Return the (X, Y) coordinate for the center point of the cell that contains the specified text.  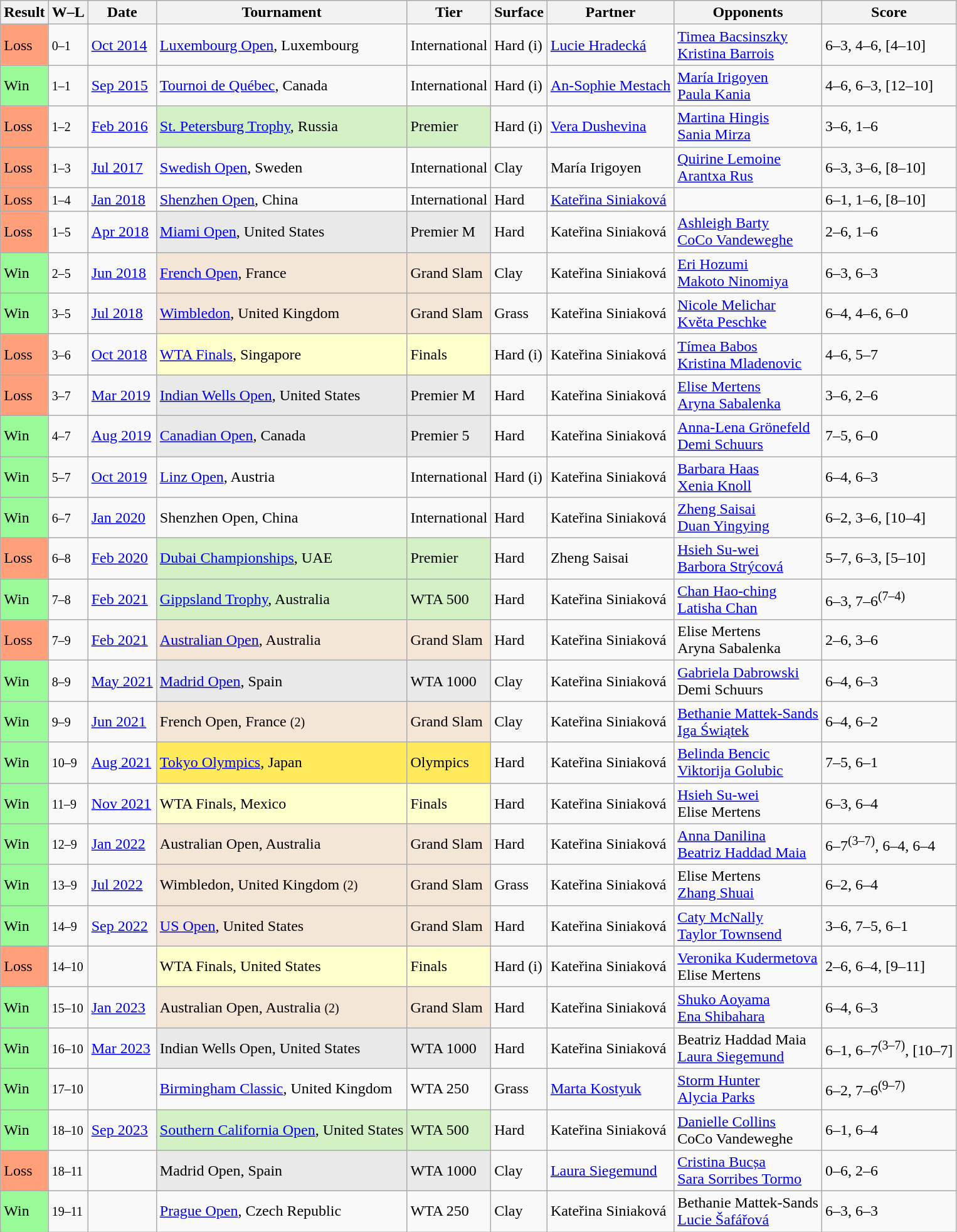
Timea Bacsinszky Kristina Barrois (748, 45)
Wimbledon, United Kingdom (282, 314)
1–5 (68, 232)
10–9 (68, 763)
6–3, 4–6, [4–10] (889, 45)
Tournament (282, 13)
1–3 (68, 167)
US Open, United States (282, 926)
8–9 (68, 681)
6–4, 6–2 (889, 721)
Gippsland Trophy, Australia (282, 600)
Mar 2019 (122, 395)
0–6, 2–6 (889, 1171)
Storm Hunter Alycia Parks (748, 1089)
Barbara Haas Xenia Knoll (748, 477)
Result (24, 13)
Cristina Bucșa Sara Sorribes Tormo (748, 1171)
Feb 2020 (122, 558)
Apr 2018 (122, 232)
Bethanie Mattek-Sands Iga Świątek (748, 721)
3–6, 1–6 (889, 127)
6–7 (68, 518)
18–10 (68, 1129)
French Open, France (2) (282, 721)
Gabriela Dabrowski Demi Schuurs (748, 681)
7–5, 6–0 (889, 435)
Veronika Kudermetova Elise Mertens (748, 966)
Belinda Bencic Viktorija Golubic (748, 763)
Linz Open, Austria (282, 477)
6–2, 7–6(9–7) (889, 1089)
0–1 (68, 45)
13–9 (68, 884)
Dubai Championships, UAE (282, 558)
Feb 2016 (122, 127)
2–6, 3–6 (889, 640)
Wimbledon, United Kingdom (2) (282, 884)
Tier (449, 13)
1–4 (68, 199)
3–6 (68, 354)
Surface (519, 13)
3–7 (68, 395)
14–9 (68, 926)
Jan 2020 (122, 518)
Zheng Saisai Duan Yingying (748, 518)
Miami Open, United States (282, 232)
15–10 (68, 1007)
7–5, 6–1 (889, 763)
4–6, 6–3, [12–10] (889, 85)
María Irigoyen (610, 167)
5–7 (68, 477)
Premier 5 (449, 435)
Aug 2021 (122, 763)
2–6, 6–4, [9–11] (889, 966)
Score (889, 13)
María Irigoyen Paula Kania (748, 85)
French Open, France (282, 272)
6–8 (68, 558)
May 2021 (122, 681)
Oct 2018 (122, 354)
2–5 (68, 272)
Oct 2019 (122, 477)
18–11 (68, 1171)
Swedish Open, Sweden (282, 167)
Jul 2018 (122, 314)
6–1, 6–4 (889, 1129)
7–9 (68, 640)
Vera Dushevina (610, 127)
5–7, 6–3, [5–10] (889, 558)
6–7(3–7), 6–4, 6–4 (889, 844)
Bethanie Mattek-Sands Lucie Šafářová (748, 1212)
Nov 2021 (122, 803)
6–2, 6–4 (889, 884)
Sep 2023 (122, 1129)
WTA Finals, Mexico (282, 803)
Southern California Open, United States (282, 1129)
Beatriz Haddad Maia Laura Siegemund (748, 1048)
Olympics (449, 763)
19–11 (68, 1212)
Sep 2022 (122, 926)
Prague Open, Czech Republic (282, 1212)
Nicole Melichar Květa Peschke (748, 314)
Ashleigh Barty CoCo Vandeweghe (748, 232)
Caty McNally Taylor Townsend (748, 926)
6–3, 3–6, [8–10] (889, 167)
An-Sophie Mestach (610, 85)
Quirine Lemoine Arantxa Rus (748, 167)
Canadian Open, Canada (282, 435)
Anna Danilina Beatriz Haddad Maia (748, 844)
Jan 2022 (122, 844)
WTA Finals, Singapore (282, 354)
16–10 (68, 1048)
7–8 (68, 600)
Jun 2018 (122, 272)
Anna-Lena Grönefeld Demi Schuurs (748, 435)
Chan Hao-ching Latisha Chan (748, 600)
6–3, 6–4 (889, 803)
W–L (68, 13)
4–7 (68, 435)
Aug 2019 (122, 435)
Marta Kostyuk (610, 1089)
Zheng Saisai (610, 558)
Opponents (748, 13)
Hsieh Su-wei Barbora Strýcová (748, 558)
11–9 (68, 803)
1–1 (68, 85)
6–3, 7–6(7–4) (889, 600)
Danielle Collins CoCo Vandeweghe (748, 1129)
Jan 2018 (122, 199)
3–5 (68, 314)
6–1, 6–7(3–7), [10–7] (889, 1048)
Tokyo Olympics, Japan (282, 763)
6–1, 1–6, [8–10] (889, 199)
Mar 2023 (122, 1048)
6–2, 3–6, [10–4] (889, 518)
9–9 (68, 721)
Partner (610, 13)
WTA Finals, United States (282, 966)
Oct 2014 (122, 45)
4–6, 5–7 (889, 354)
1–2 (68, 127)
Tímea Babos Kristina Mladenovic (748, 354)
3–6, 7–5, 6–1 (889, 926)
Hsieh Su-wei Elise Mertens (748, 803)
Jul 2022 (122, 884)
17–10 (68, 1089)
Lucie Hradecká (610, 45)
St. Petersburg Trophy, Russia (282, 127)
Elise Mertens Zhang Shuai (748, 884)
Martina Hingis Sania Mirza (748, 127)
Shuko Aoyama Ena Shibahara (748, 1007)
Jun 2021 (122, 721)
Jan 2023 (122, 1007)
12–9 (68, 844)
Tournoi de Québec, Canada (282, 85)
Date (122, 13)
Jul 2017 (122, 167)
14–10 (68, 966)
Laura Siegemund (610, 1171)
Luxembourg Open, Luxembourg (282, 45)
6–4, 4–6, 6–0 (889, 314)
Birmingham Classic, United Kingdom (282, 1089)
Eri Hozumi Makoto Ninomiya (748, 272)
Australian Open, Australia (2) (282, 1007)
3–6, 2–6 (889, 395)
2–6, 1–6 (889, 232)
Sep 2015 (122, 85)
